Return (x, y) of the center of cell containing provided text 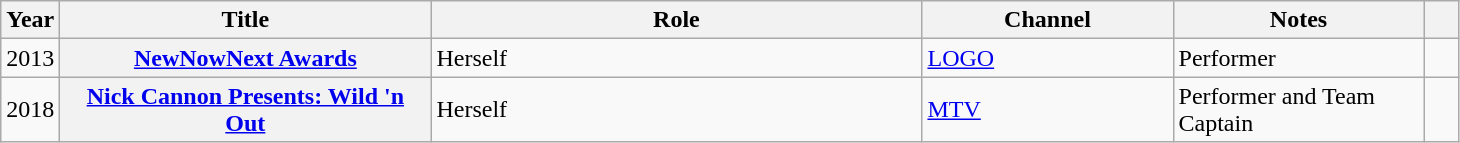
Performer and Team Captain (1298, 110)
Role (676, 20)
Nick Cannon Presents: Wild 'n Out (246, 110)
Performer (1298, 58)
LOGO (1048, 58)
Notes (1298, 20)
2018 (30, 110)
Year (30, 20)
MTV (1048, 110)
Channel (1048, 20)
NewNowNext Awards (246, 58)
2013 (30, 58)
Title (246, 20)
